Find where the given text appears and provide that cell's center as [X, Y] coordinate. 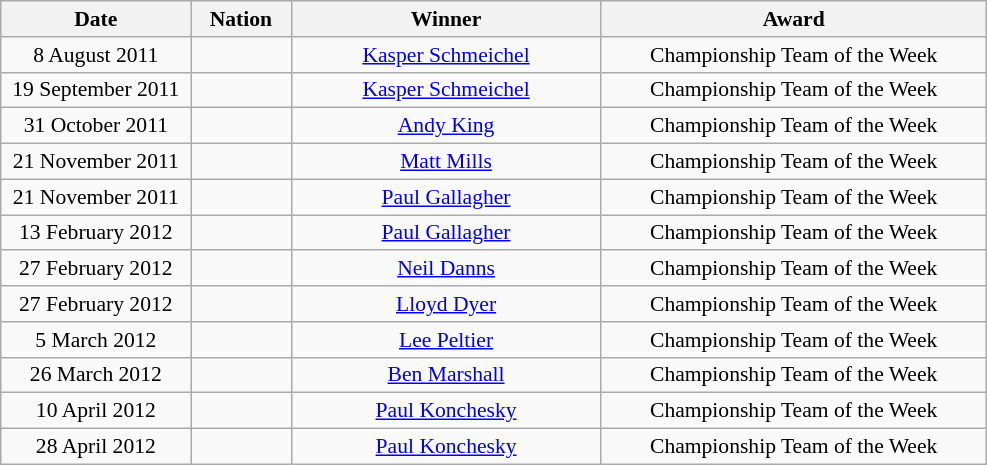
19 September 2011 [96, 90]
8 August 2011 [96, 55]
Neil Danns [446, 269]
Lloyd Dyer [446, 304]
26 March 2012 [96, 375]
13 February 2012 [96, 233]
Award [794, 19]
Lee Peltier [446, 340]
31 October 2011 [96, 126]
Winner [446, 19]
Nation [241, 19]
Date [96, 19]
28 April 2012 [96, 447]
10 April 2012 [96, 411]
Matt Mills [446, 162]
Ben Marshall [446, 375]
5 March 2012 [96, 340]
Andy King [446, 126]
